Pinpoint the cell where the given text exists, returning its (X, Y) midpoint coordinate. 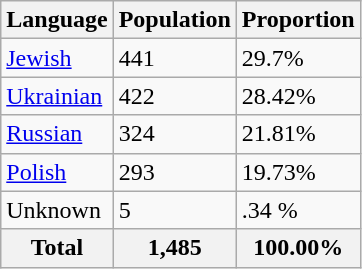
441 (174, 58)
28.42% (298, 96)
Total (57, 248)
Polish (57, 172)
Jewish (57, 58)
Russian (57, 134)
Unknown (57, 210)
422 (174, 96)
Language (57, 20)
Ukrainian (57, 96)
21.81% (298, 134)
324 (174, 134)
Population (174, 20)
.34 % (298, 210)
29.7% (298, 58)
19.73% (298, 172)
100.00% (298, 248)
293 (174, 172)
5 (174, 210)
1,485 (174, 248)
Proportion (298, 20)
